Search for the cell housing the specified text and yield its [X, Y] center coordinate. 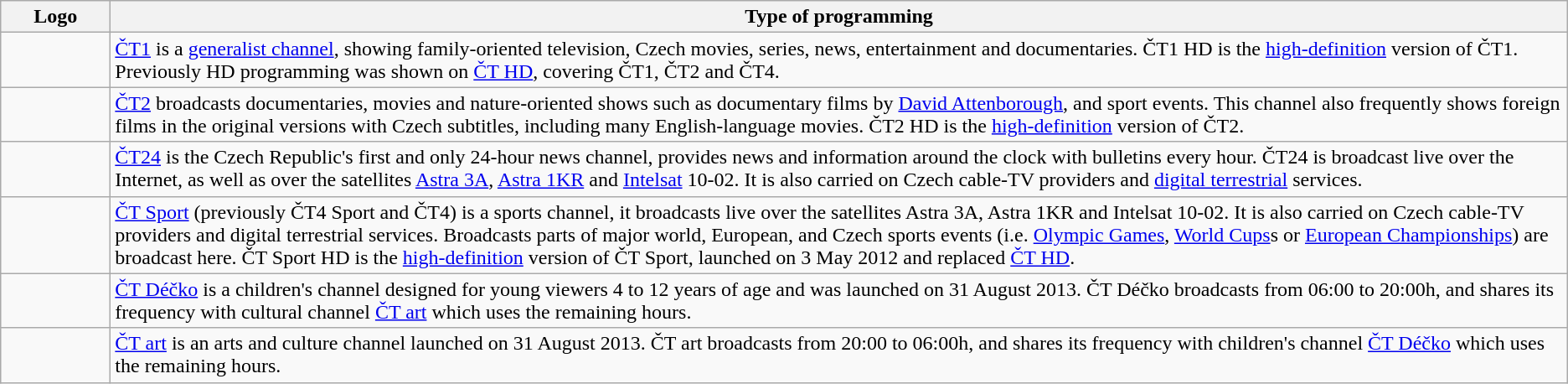
Logo [55, 17]
Type of programming [839, 17]
